From the cell containing the given text, extract its center point as [x, y] coordinate. 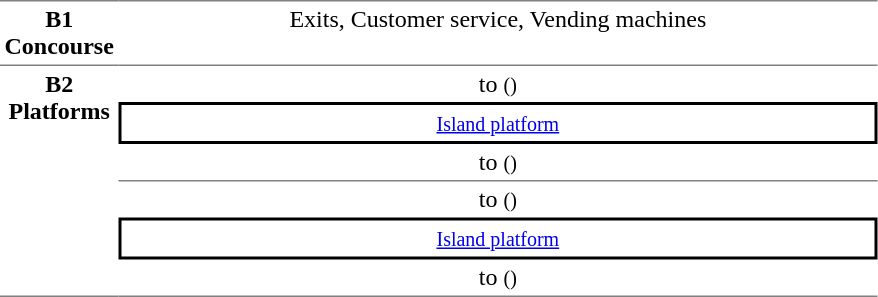
Exits, Customer service, Vending machines [498, 32]
B1Concourse [59, 32]
B2Platforms [59, 180]
